Pinpoint the cell where the given text exists, returning its (x, y) midpoint coordinate. 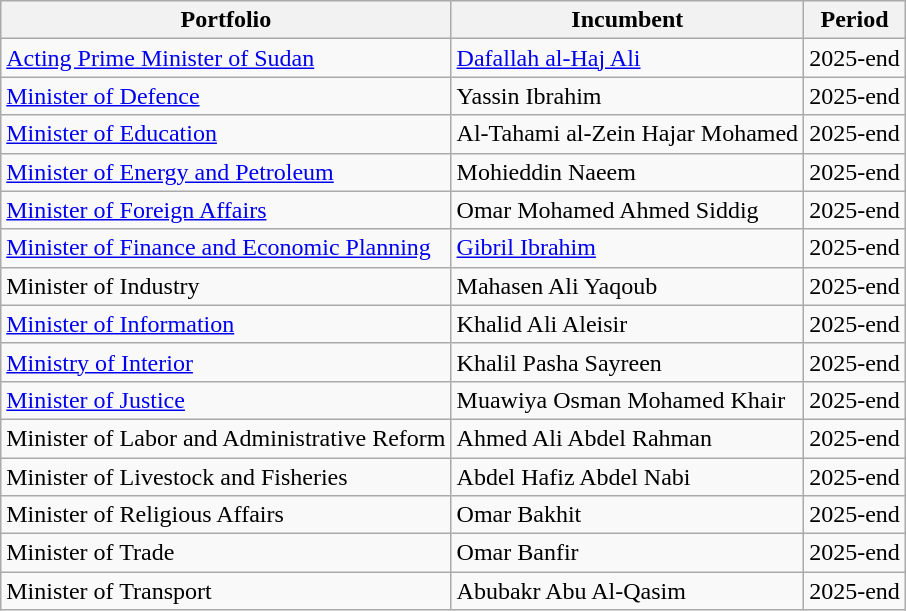
Ministry of Interior (226, 362)
Minister of Religious Affairs (226, 515)
Minister of Justice (226, 400)
Dafallah al-Haj Ali (628, 58)
Omar Banfir (628, 553)
Minister of Defence (226, 96)
Acting Prime Minister of Sudan (226, 58)
Minister of Education (226, 134)
Yassin Ibrahim (628, 96)
Abubakr Abu Al-Qasim (628, 591)
Ahmed Ali Abdel Rahman (628, 438)
Minister of Finance and Economic Planning (226, 248)
Abdel Hafiz Abdel Nabi (628, 477)
Portfolio (226, 20)
Mohieddin Naeem (628, 172)
Minister of Transport (226, 591)
Muawiya Osman Mohamed Khair (628, 400)
Gibril Ibrahim (628, 248)
Minister of Energy and Petroleum (226, 172)
Omar Mohamed Ahmed Siddig (628, 210)
Mahasen Ali Yaqoub (628, 286)
Minister of Labor and Administrative Reform (226, 438)
Minister of Information (226, 324)
Khalid Ali Aleisir (628, 324)
Incumbent (628, 20)
Minister of Industry (226, 286)
Khalil Pasha Sayreen (628, 362)
Al-Tahami al-Zein Hajar Mohamed (628, 134)
Period (855, 20)
Minister of Livestock and Fisheries (226, 477)
Minister of Trade (226, 553)
Omar Bakhit (628, 515)
Minister of Foreign Affairs (226, 210)
